Return (X, Y) of the center of cell containing provided text 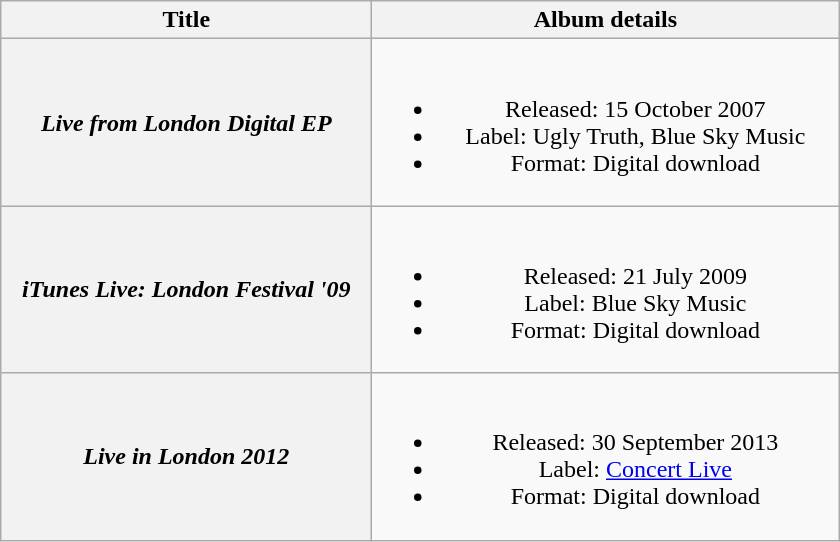
Released: 15 October 2007Label: Ugly Truth, Blue Sky MusicFormat: Digital download (606, 122)
Live in London 2012 (186, 456)
Title (186, 20)
iTunes Live: London Festival '09 (186, 290)
Released: 30 September 2013Label: Concert LiveFormat: Digital download (606, 456)
Album details (606, 20)
Live from London Digital EP (186, 122)
Released: 21 July 2009Label: Blue Sky MusicFormat: Digital download (606, 290)
